Search for the cell housing the specified text and yield its (X, Y) center coordinate. 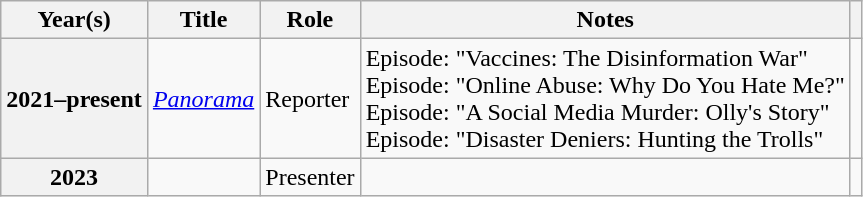
Year(s) (74, 20)
Role (310, 20)
Panorama (203, 98)
2021–present (74, 98)
Title (203, 20)
Notes (605, 20)
2023 (74, 177)
Reporter (310, 98)
Presenter (310, 177)
